For the text-containing cell, return its midpoint in (x, y) coordinate format. 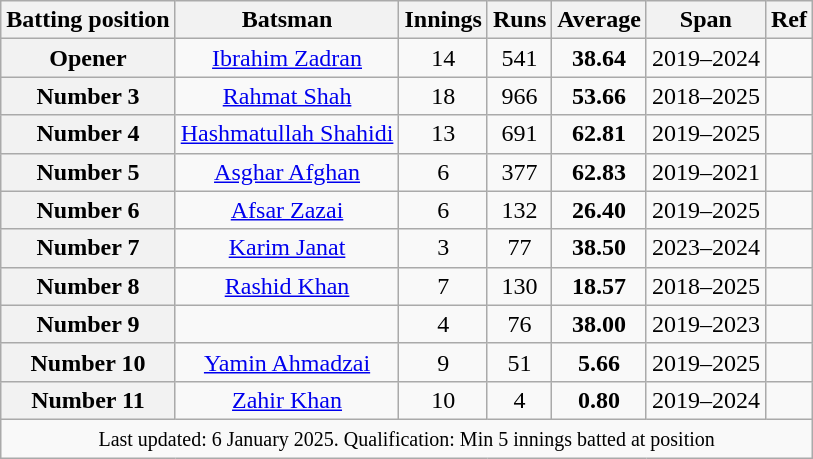
966 (519, 96)
9 (443, 362)
Batsman (287, 20)
Asghar Afghan (287, 172)
Ibrahim Zadran (287, 58)
10 (443, 400)
76 (519, 324)
38.50 (600, 248)
18 (443, 96)
Runs (519, 20)
18.57 (600, 286)
Yamin Ahmadzai (287, 362)
Batting position (88, 20)
77 (519, 248)
5.66 (600, 362)
2023–2024 (706, 248)
691 (519, 134)
Rashid Khan (287, 286)
2019–2023 (706, 324)
Zahir Khan (287, 400)
Number 3 (88, 96)
Rahmat Shah (287, 96)
Average (600, 20)
Ref (788, 20)
Hashmatullah Shahidi (287, 134)
26.40 (600, 210)
62.81 (600, 134)
Number 10 (88, 362)
2019–2021 (706, 172)
38.00 (600, 324)
38.64 (600, 58)
Afsar Zazai (287, 210)
Opener (88, 58)
Number 8 (88, 286)
Number 11 (88, 400)
14 (443, 58)
53.66 (600, 96)
Karim Janat (287, 248)
Number 7 (88, 248)
377 (519, 172)
Number 9 (88, 324)
13 (443, 134)
Number 6 (88, 210)
3 (443, 248)
Span (706, 20)
132 (519, 210)
0.80 (600, 400)
Number 5 (88, 172)
Innings (443, 20)
7 (443, 286)
Number 4 (88, 134)
51 (519, 362)
130 (519, 286)
Last updated: 6 January 2025. Qualification: Min 5 innings batted at position (407, 438)
62.83 (600, 172)
541 (519, 58)
